For the text-containing cell, return its midpoint in [X, Y] coordinate format. 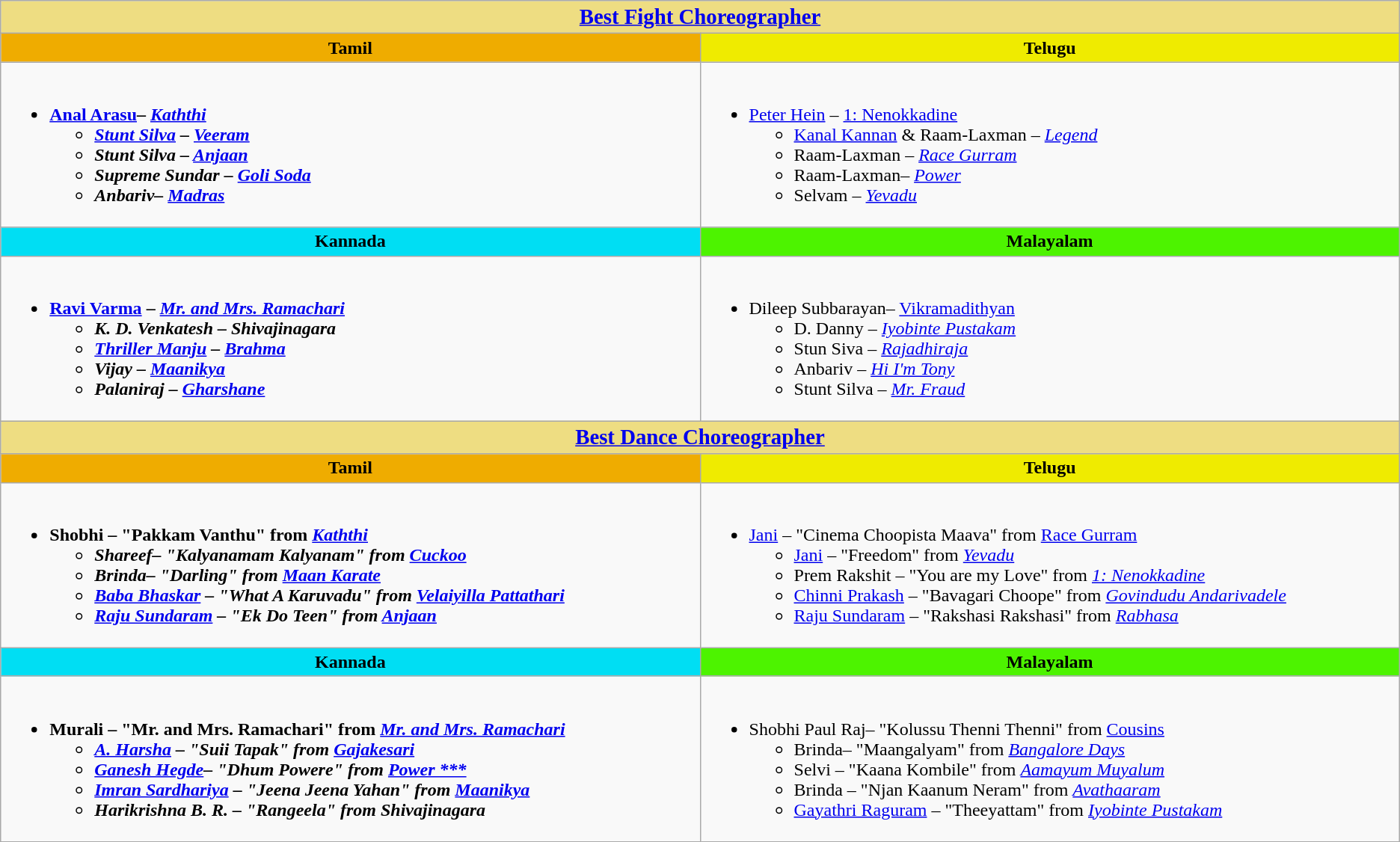
Peter Hein – 1: NenokkadineKanal Kannan & Raam-Laxman – LegendRaam-Laxman – Race GurramRaam-Laxman– PowerSelvam – Yevadu [1050, 145]
Best Fight Choreographer [700, 17]
Anal Arasu– KaththiStunt Silva – VeeramStunt Silva – AnjaanSupreme Sundar – Goli SodaAnbariv– Madras [350, 145]
Dileep Subbarayan– VikramadithyanD. Danny – Iyobinte PustakamStun Siva – RajadhirajaAnbariv – Hi I'm TonyStunt Silva – Mr. Fraud [1050, 338]
Best Dance Choreographer [700, 437]
Ravi Varma – Mr. and Mrs. RamachariK. D. Venkatesh – ShivajinagaraThriller Manju – BrahmaVijay – MaanikyaPalaniraj – Gharshane [350, 338]
